Locate the cell with the specified text and output its (X, Y) center coordinate. 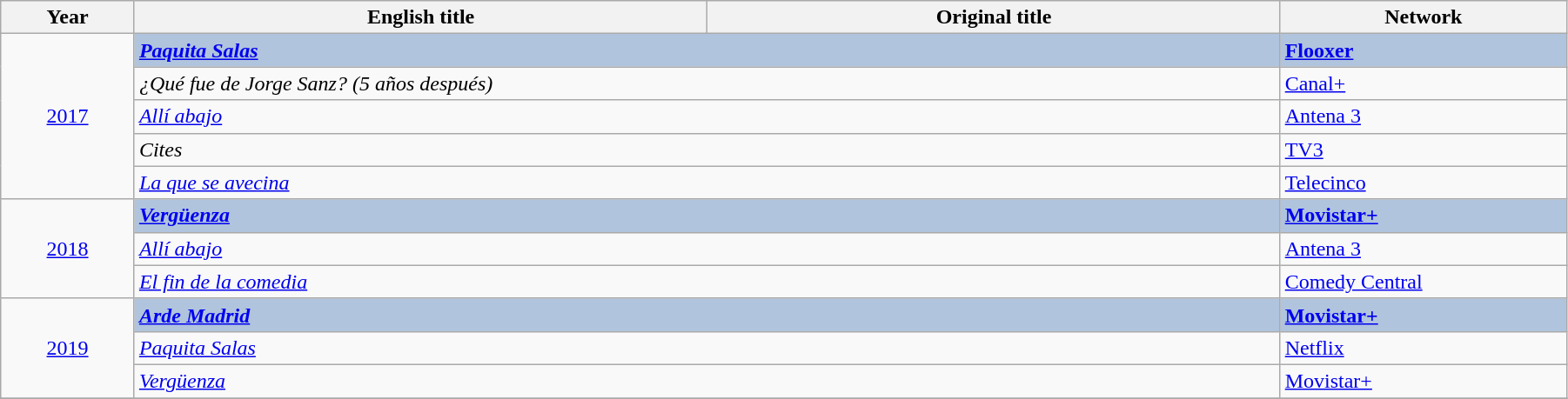
Network (1424, 17)
2017 (68, 116)
La que se avecina (707, 183)
El fin de la comedia (707, 282)
Arde Madrid (707, 315)
2018 (68, 249)
¿Qué fue de Jorge Sanz? (5 años después) (707, 83)
Netflix (1424, 348)
English title (420, 17)
Canal+ (1424, 83)
2019 (68, 348)
Flooxer (1424, 50)
Cites (707, 150)
Comedy Central (1424, 282)
TV3 (1424, 150)
Telecinco (1424, 183)
Original title (994, 17)
Year (68, 17)
